Locate the cell with the specified text and output its (X, Y) center coordinate. 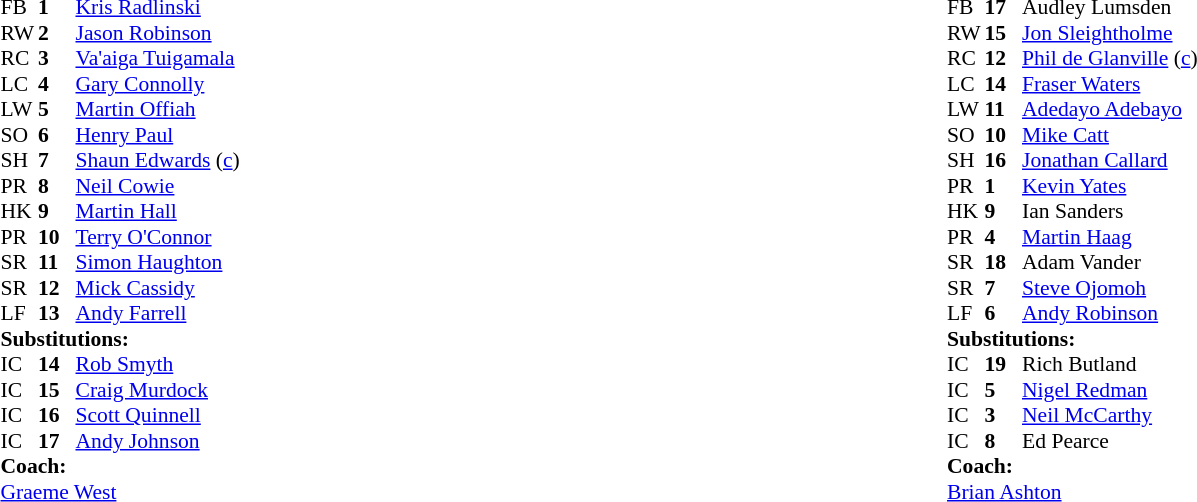
17 (57, 441)
Terry O'Connor (158, 237)
Andy Farrell (158, 313)
Simon Haughton (158, 263)
13 (57, 313)
Shaun Edwards (c) (158, 161)
Craig Murdock (158, 390)
Va'aiga Tuigamala (158, 59)
18 (1003, 263)
Andy Johnson (158, 441)
Henry Paul (158, 135)
Martin Offiah (158, 109)
Neil Cowie (158, 186)
Martin Hall (158, 211)
Jason Robinson (158, 33)
Rob Smyth (158, 365)
2 (57, 33)
Scott Quinnell (158, 415)
Substitutions: (120, 339)
1 (1003, 186)
Coach: (120, 467)
Gary Connolly (158, 84)
Mick Cassidy (158, 288)
19 (1003, 365)
